Identify which cell holds the provided text, then report its (X, Y) central coordinate. 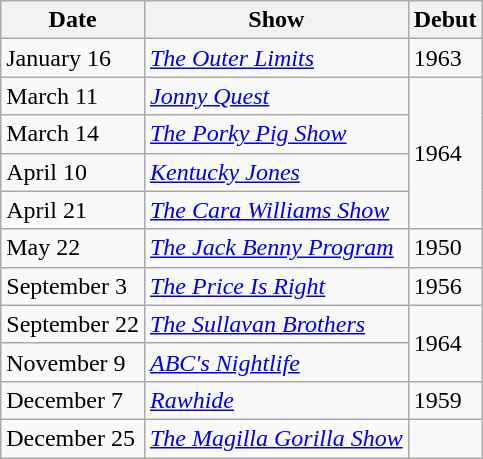
Date (73, 20)
The Cara Williams Show (276, 210)
September 3 (73, 286)
November 9 (73, 362)
1950 (445, 248)
1959 (445, 400)
The Outer Limits (276, 58)
ABC's Nightlife (276, 362)
January 16 (73, 58)
March 11 (73, 96)
Rawhide (276, 400)
1956 (445, 286)
The Porky Pig Show (276, 134)
Kentucky Jones (276, 172)
The Magilla Gorilla Show (276, 438)
1963 (445, 58)
April 21 (73, 210)
September 22 (73, 324)
Jonny Quest (276, 96)
The Jack Benny Program (276, 248)
December 25 (73, 438)
April 10 (73, 172)
The Price Is Right (276, 286)
Debut (445, 20)
Show (276, 20)
May 22 (73, 248)
March 14 (73, 134)
The Sullavan Brothers (276, 324)
December 7 (73, 400)
